From the cell containing the given text, extract its center point as (x, y) coordinate. 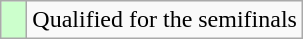
Qualified for the semifinals (165, 20)
